Provide the [X, Y] coordinate of the cell's center where the given text is located.  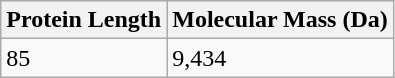
Molecular Mass (Da) [280, 20]
9,434 [280, 58]
85 [84, 58]
Protein Length [84, 20]
